Detect which cell encompasses the target text, then output its [x, y] center coordinate. 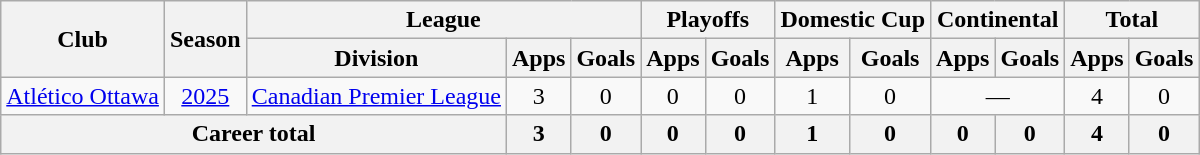
Career total [254, 134]
2025 [205, 96]
Atlético Ottawa [83, 96]
Canadian Premier League [376, 96]
Total [1132, 20]
Continental [998, 20]
Club [83, 39]
Playoffs [708, 20]
League [443, 20]
Domestic Cup [853, 20]
Division [376, 58]
— [998, 96]
Season [205, 39]
